For the text-containing cell, return its midpoint in (x, y) coordinate format. 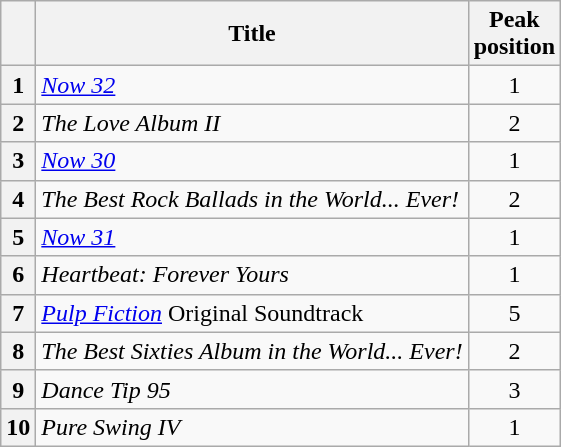
4 (18, 199)
8 (18, 351)
10 (18, 427)
Now 30 (252, 161)
Pure Swing IV (252, 427)
Heartbeat: Forever Yours (252, 275)
Title (252, 34)
7 (18, 313)
Dance Tip 95 (252, 389)
The Love Album II (252, 123)
Now 31 (252, 237)
The Best Sixties Album in the World... Ever! (252, 351)
Pulp Fiction Original Soundtrack (252, 313)
Peakposition (514, 34)
Now 32 (252, 85)
9 (18, 389)
6 (18, 275)
The Best Rock Ballads in the World... Ever! (252, 199)
